For the text-containing cell, return its midpoint in (x, y) coordinate format. 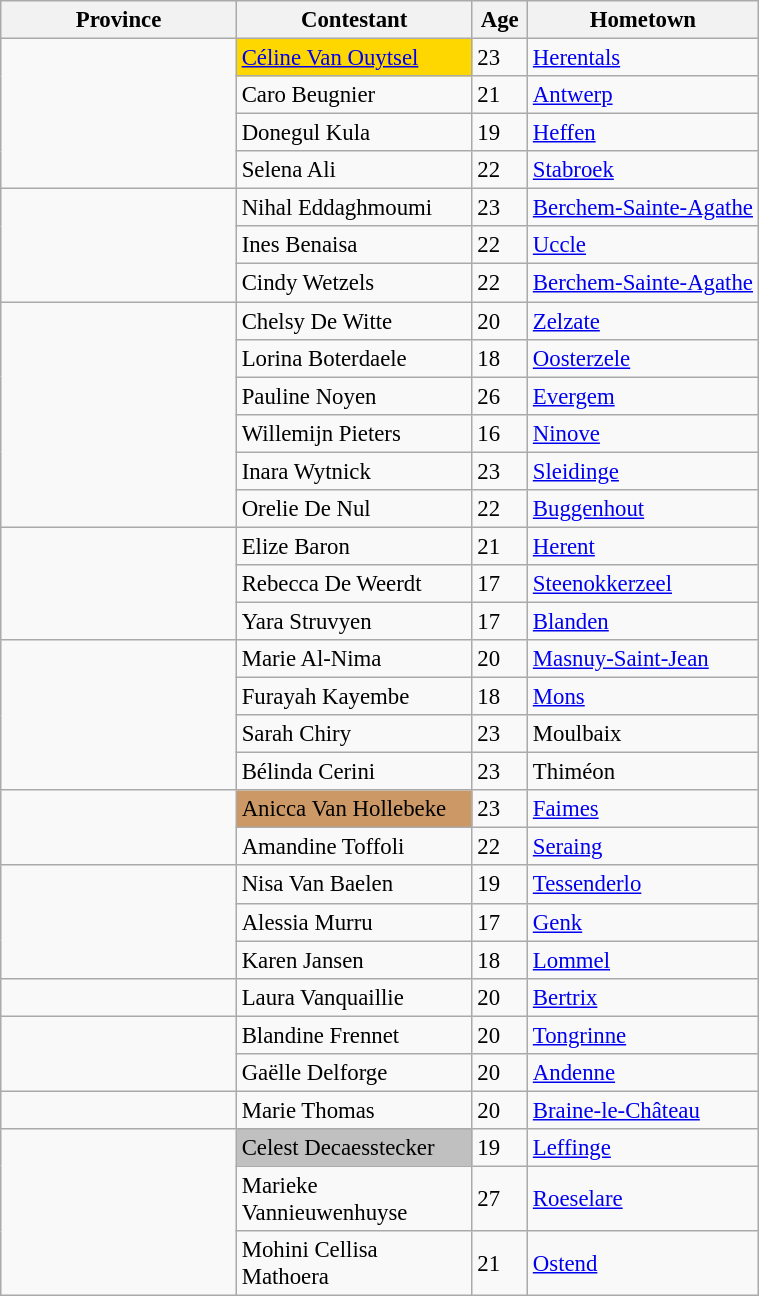
Buggenhout (644, 509)
Ostend (644, 1264)
Seraing (644, 847)
Willemijn Pieters (354, 433)
Marie Thomas (354, 1110)
Selena Ali (354, 170)
16 (500, 433)
Herent (644, 546)
Lorina Boterdaele (354, 358)
Bélinda Cerini (354, 772)
Céline Van Ouytsel (354, 58)
Rebecca De Weerdt (354, 584)
Masnuy-Saint-Jean (644, 659)
Genk (644, 922)
Herentals (644, 58)
Elize Baron (354, 546)
Bertrix (644, 997)
Cindy Wetzels (354, 283)
Marie Al-Nima (354, 659)
Thiméon (644, 772)
Uccle (644, 245)
Inara Wytnick (354, 471)
Oosterzele (644, 358)
Heffen (644, 133)
26 (500, 396)
Roeselare (644, 1198)
Alessia Murru (354, 922)
Mohini Cellisa Mathoera (354, 1264)
Province (119, 20)
Mons (644, 697)
Zelzate (644, 321)
Anicca Van Hollebeke (354, 809)
Blanden (644, 621)
Marieke Vannieuwenhuyse (354, 1198)
Tessenderlo (644, 885)
Evergem (644, 396)
Orelie De Nul (354, 509)
Pauline Noyen (354, 396)
Ninove (644, 433)
Contestant (354, 20)
Laura Vanquaillie (354, 997)
Blandine Frennet (354, 1035)
Braine-le-Château (644, 1110)
Donegul Kula (354, 133)
Lommel (644, 960)
Moulbaix (644, 734)
Andenne (644, 1073)
Steenokkerzeel (644, 584)
Sarah Chiry (354, 734)
Faimes (644, 809)
Furayah Kayembe (354, 697)
Nisa Van Baelen (354, 885)
Nihal Eddaghmoumi (354, 208)
Antwerp (644, 95)
Tongrinne (644, 1035)
Yara Struvyen (354, 621)
Age (500, 20)
Amandine Toffoli (354, 847)
Chelsy De Witte (354, 321)
Sleidinge (644, 471)
Hometown (644, 20)
Celest Decaesstecker (354, 1148)
Gaëlle Delforge (354, 1073)
Stabroek (644, 170)
Leffinge (644, 1148)
Ines Benaisa (354, 245)
Caro Beugnier (354, 95)
27 (500, 1198)
Karen Jansen (354, 960)
